Pinpoint the cell where the given text exists, returning its [x, y] midpoint coordinate. 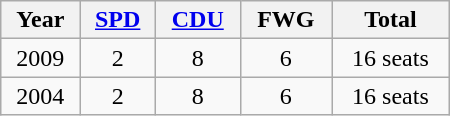
FWG [286, 20]
CDU [198, 20]
SPD [118, 20]
2009 [40, 58]
2004 [40, 96]
Year [40, 20]
Total [391, 20]
